Scan for the cell matching the given text and deliver its (X, Y) coordinate at center. 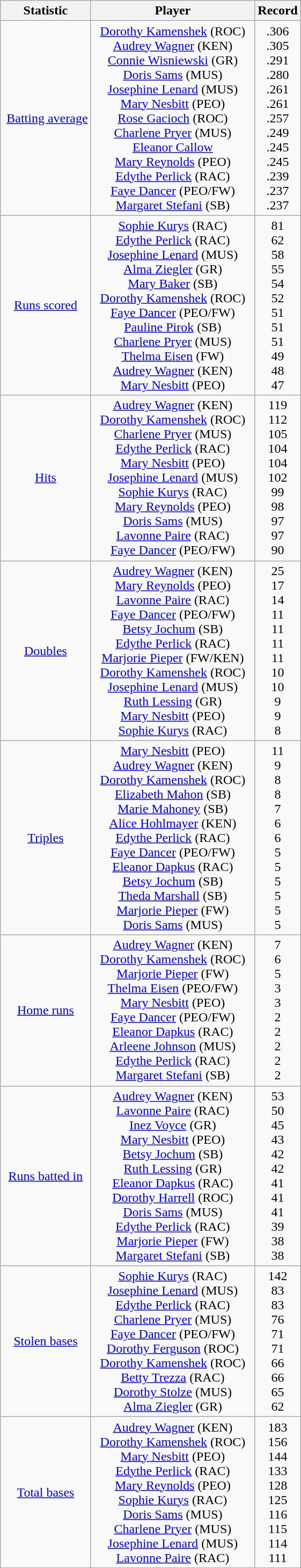
Batting average (46, 118)
119 112 105 104 104 102 99 98 97 97 90 (278, 478)
Hits (46, 478)
183 156 144 133 128 125 116 115 114 111 (278, 1492)
.306 .305 .291 .280 .261 .261 .257 .249 .245 .245 .239 .237 .237 (278, 118)
Runs batted in (46, 1176)
142 83 83 76 71 71 66 66 65 62 (278, 1341)
Triples (46, 838)
Home runs (46, 1011)
Player (173, 11)
Doubles (46, 651)
Statistic (46, 11)
Total bases (46, 1492)
11 9 8 8 7 6 6 5 5 5 5 5 5 (278, 838)
Stolen bases (46, 1341)
81 62 58 55 54 52 51 51 51 49 48 47 (278, 305)
7 6 5 3 3 2 2 2 2 2 (278, 1011)
53 50 45 43 42 42 41 41 41 39 38 38 (278, 1176)
Record (278, 11)
Runs scored (46, 305)
25 17 14 11 11 11 11 10 10 9 9 8 (278, 651)
